Capture the cell that displays the provided text and extract its (X, Y) central coordinate. 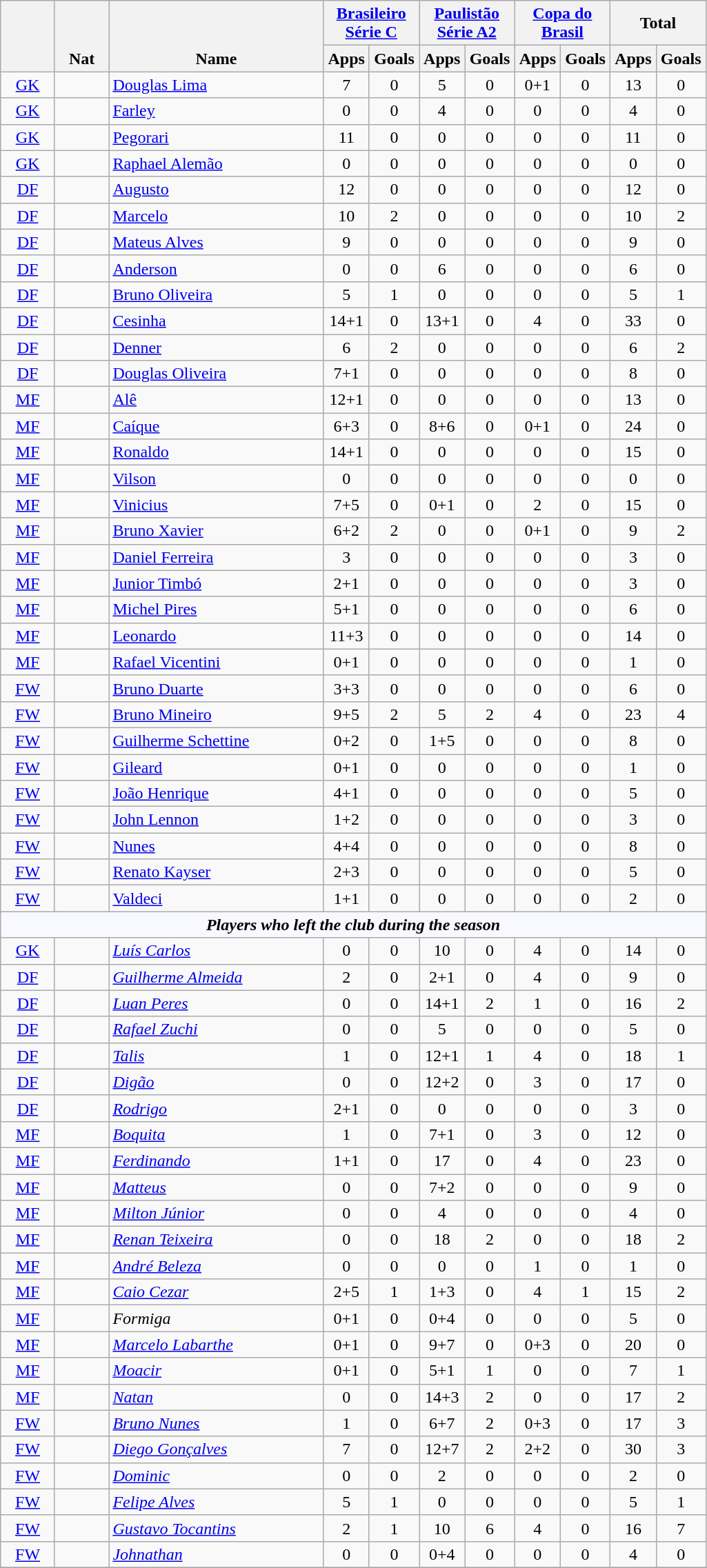
Caíque (217, 426)
14+3 (443, 1397)
Mateus Alves (217, 242)
Ronaldo (217, 452)
Johnathan (217, 1554)
Rodrigo (217, 1108)
2+3 (346, 872)
Nat (81, 36)
Talis (217, 1056)
30 (633, 1449)
Alê (217, 400)
Michel Pires (217, 610)
Players who left the club during the season (353, 925)
Dominic (217, 1476)
7+2 (443, 1187)
Nunes (217, 846)
Junior Timbó (217, 583)
0+2 (346, 741)
Formiga (217, 1318)
Douglas Oliveira (217, 374)
9+5 (346, 714)
Matteus (217, 1187)
4+4 (346, 846)
Renato Kayser (217, 872)
Marcelo (217, 216)
12+7 (443, 1449)
Bruno Duarte (217, 688)
Renan Teixeira (217, 1240)
2+5 (346, 1292)
Ferdinando (217, 1160)
Moacir (217, 1371)
Total (658, 23)
Milton Júnior (217, 1214)
Diego Gonçalves (217, 1449)
1+3 (443, 1292)
Digão (217, 1082)
Farley (217, 111)
Copa do Brasil (563, 23)
7+5 (346, 505)
Douglas Lima (217, 85)
Guilherme Almeida (217, 977)
Vilson (217, 479)
João Henrique (217, 794)
Vinicius (217, 505)
6+7 (443, 1423)
André Beleza (217, 1266)
Pegorari (217, 137)
Raphael Alemão (217, 163)
Guilherme Schettine (217, 741)
6+2 (346, 531)
Valdeci (217, 898)
4+1 (346, 794)
Gustavo Tocantins (217, 1528)
John Lennon (217, 820)
9+7 (443, 1345)
Luís Carlos (217, 951)
Anderson (217, 268)
Caio Cezar (217, 1292)
Paulistão Série A2 (468, 23)
1+2 (346, 820)
1+5 (443, 741)
20 (633, 1345)
Brasileiro Série C (371, 23)
Daniel Ferreira (217, 557)
Denner (217, 347)
Felipe Alves (217, 1502)
Bruno Xavier (217, 531)
11+3 (346, 636)
Gileard (217, 767)
Cesinha (217, 321)
Augusto (217, 190)
2+2 (538, 1449)
8+6 (443, 426)
6+3 (346, 426)
12+2 (443, 1082)
Leonardo (217, 636)
13+1 (443, 321)
Bruno Nunes (217, 1423)
Bruno Oliveira (217, 294)
Bruno Mineiro (217, 714)
3+3 (346, 688)
Rafael Zuchi (217, 1029)
Natan (217, 1397)
33 (633, 321)
Luan Peres (217, 1003)
Name (217, 36)
Rafael Vicentini (217, 662)
Boquita (217, 1134)
24 (633, 426)
Marcelo Labarthe (217, 1345)
